Scan for the cell matching the given text and deliver its (x, y) coordinate at center. 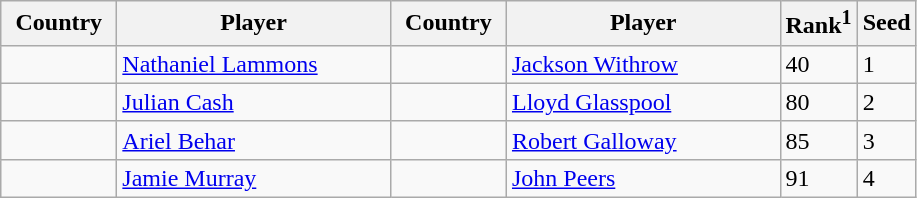
Jamie Murray (254, 178)
Ariel Behar (254, 140)
Jackson Withrow (643, 64)
1 (886, 64)
John Peers (643, 178)
80 (818, 102)
91 (818, 178)
Seed (886, 24)
3 (886, 140)
Robert Galloway (643, 140)
40 (818, 64)
Rank1 (818, 24)
Lloyd Glasspool (643, 102)
4 (886, 178)
Julian Cash (254, 102)
2 (886, 102)
85 (818, 140)
Nathaniel Lammons (254, 64)
